Output the (X, Y) coordinate of the center of the cell containing the given text.  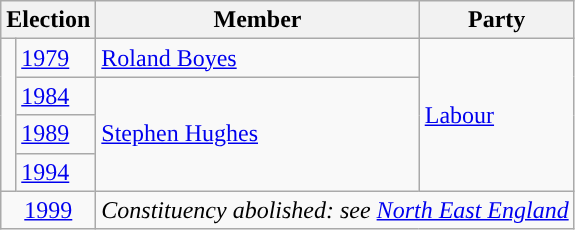
Party (496, 20)
1984 (56, 96)
1979 (56, 58)
Stephen Hughes (258, 134)
1999 (48, 210)
Labour (496, 115)
1989 (56, 134)
Member (258, 20)
Constituency abolished: see North East England (335, 210)
1994 (56, 172)
Roland Boyes (258, 58)
Election (48, 20)
